Identify which cell holds the provided text, then report its [X, Y] central coordinate. 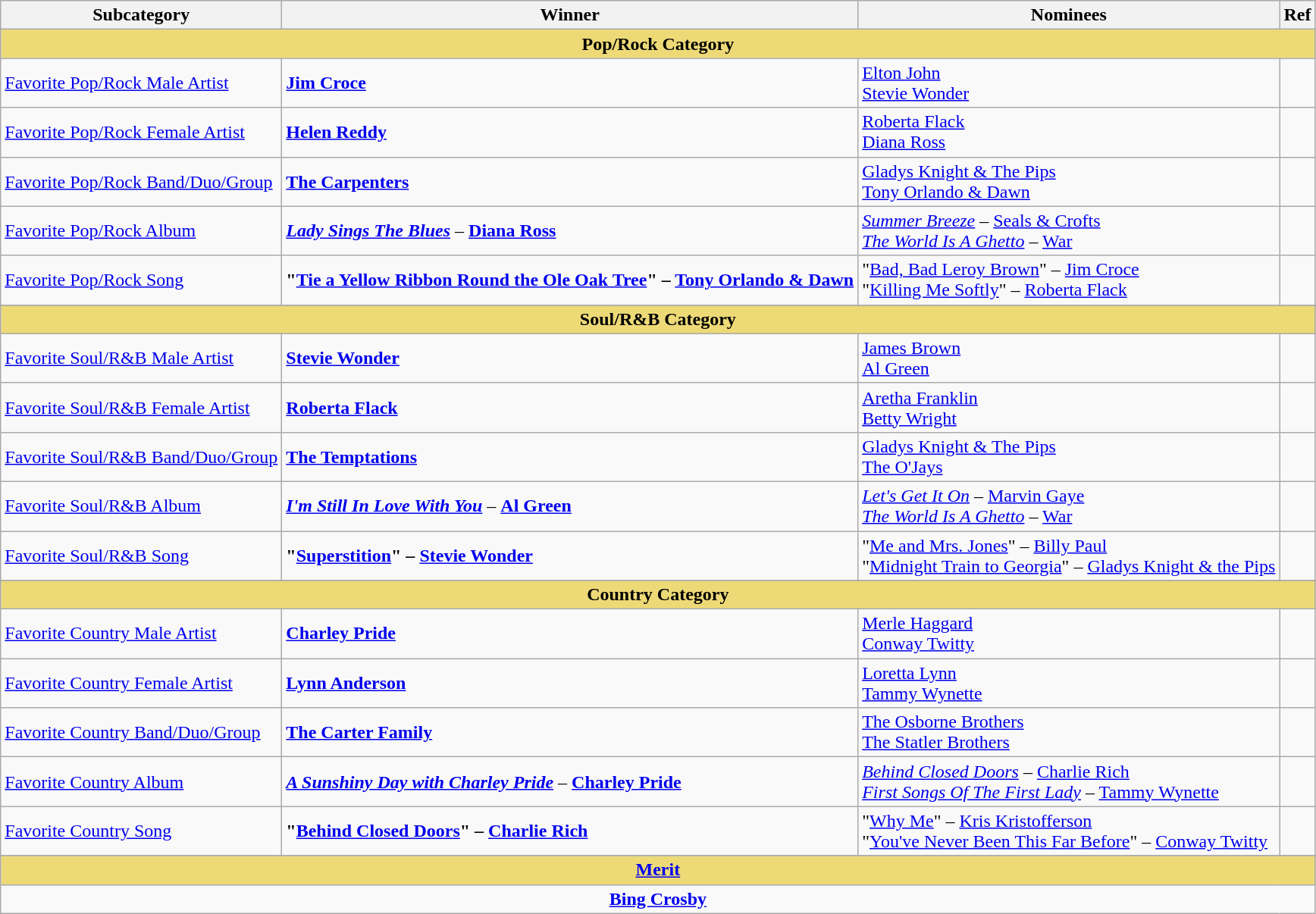
Favorite Soul/R&B Album [141, 506]
Favorite Country Female Artist [141, 684]
"Me and Mrs. Jones" – Billy Paul "Midnight Train to Georgia" – Gladys Knight & the Pips [1069, 555]
Favorite Pop/Rock Female Artist [141, 132]
A Sunshiny Day with Charley Pride – Charley Pride [570, 782]
Gladys Knight & The Pips The O'Jays [1069, 456]
The Temptations [570, 456]
Favorite Soul/R&B Male Artist [141, 358]
Favorite Soul/R&B Song [141, 555]
The Carpenters [570, 182]
Gladys Knight & The Pips Tony Orlando & Dawn [1069, 182]
Pop/Rock Category [658, 44]
Lady Sings The Blues – Diana Ross [570, 230]
Let's Get It On – Marvin Gaye The World Is A Ghetto – War [1069, 506]
Favorite Country Band/Duo/Group [141, 732]
"Superstition" – Stevie Wonder [570, 555]
Ref [1298, 15]
Stevie Wonder [570, 358]
"Bad, Bad Leroy Brown" – Jim Croce "Killing Me Softly" – Roberta Flack [1069, 280]
"Tie a Yellow Ribbon Round the Ole Oak Tree" – Tony Orlando & Dawn [570, 280]
Soul/R&B Category [658, 319]
"Why Me" – Kris Kristofferson "You've Never Been This Far Before" – Conway Twitty [1069, 831]
Roberta Flack [570, 408]
Jim Croce [570, 83]
Nominees [1069, 15]
Summer Breeze – Seals & Crofts The World Is A Ghetto – War [1069, 230]
The Carter Family [570, 732]
James Brown Al Green [1069, 358]
Favorite Pop/Rock Song [141, 280]
Helen Reddy [570, 132]
Elton John Stevie Wonder [1069, 83]
Winner [570, 15]
Roberta Flack Diana Ross [1069, 132]
Favorite Country Album [141, 782]
Favorite Country Male Artist [141, 634]
Merle Haggard Conway Twitty [1069, 634]
I'm Still In Love With You – Al Green [570, 506]
Favorite Soul/R&B Band/Duo/Group [141, 456]
Charley Pride [570, 634]
"Behind Closed Doors" – Charlie Rich [570, 831]
The Osborne Brothers The Statler Brothers [1069, 732]
Loretta Lynn Tammy Wynette [1069, 684]
Favorite Country Song [141, 831]
Country Category [658, 595]
Merit [658, 870]
Behind Closed Doors – Charlie Rich First Songs Of The First Lady – Tammy Wynette [1069, 782]
Aretha Franklin Betty Wright [1069, 408]
Subcategory [141, 15]
Favorite Pop/Rock Male Artist [141, 83]
Favorite Soul/R&B Female Artist [141, 408]
Bing Crosby [658, 899]
Favorite Pop/Rock Band/Duo/Group [141, 182]
Favorite Pop/Rock Album [141, 230]
Lynn Anderson [570, 684]
